From the cell containing the given text, extract its center point as (X, Y) coordinate. 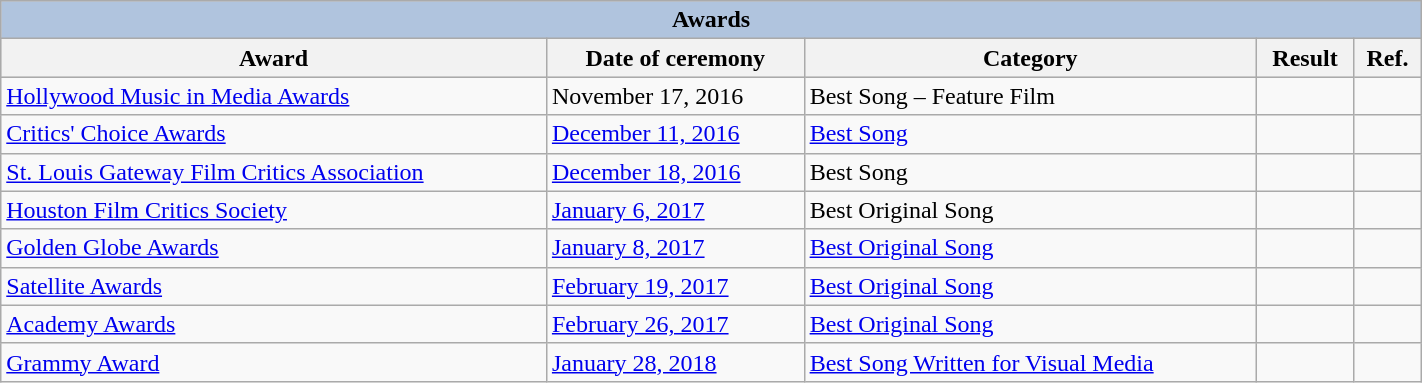
Houston Film Critics Society (274, 210)
January 28, 2018 (675, 362)
Award (274, 58)
Best Song – Feature Film (1030, 96)
January 8, 2017 (675, 248)
St. Louis Gateway Film Critics Association (274, 172)
January 6, 2017 (675, 210)
Critics' Choice Awards (274, 134)
Category (1030, 58)
February 26, 2017 (675, 324)
Best Song Written for Visual Media (1030, 362)
Result (1304, 58)
Golden Globe Awards (274, 248)
December 11, 2016 (675, 134)
November 17, 2016 (675, 96)
Satellite Awards (274, 286)
Grammy Award (274, 362)
February 19, 2017 (675, 286)
December 18, 2016 (675, 172)
Awards (711, 20)
Hollywood Music in Media Awards (274, 96)
Academy Awards (274, 324)
Ref. (1388, 58)
Date of ceremony (675, 58)
